Detect which cell encompasses the target text, then output its [X, Y] center coordinate. 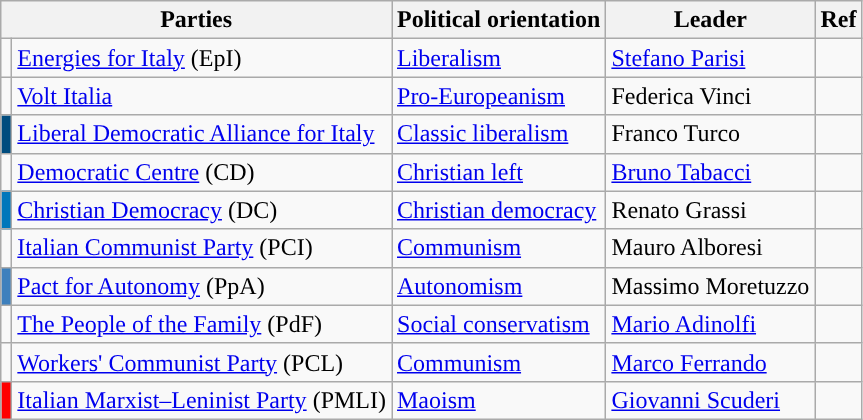
Ref [838, 20]
Liberal Democratic Alliance for Italy [202, 134]
Franco Turco [710, 134]
Federica Vinci [710, 96]
Volt Italia [202, 96]
Christian democracy [499, 210]
Classic liberalism [499, 134]
Italian Marxist–Leninist Party (PMLI) [202, 400]
Christian Democracy (DC) [202, 210]
Italian Communist Party (PCI) [202, 248]
Democratic Centre (CD) [202, 172]
Marco Ferrando [710, 362]
Workers' Communist Party (PCL) [202, 362]
Stefano Parisi [710, 58]
Pact for Autonomy (PpA) [202, 286]
Mauro Alboresi [710, 248]
Massimo Moretuzzo [710, 286]
Social conservatism [499, 324]
The People of the Family (PdF) [202, 324]
Renato Grassi [710, 210]
Giovanni Scuderi [710, 400]
Autonomism [499, 286]
Energies for Italy (EpI) [202, 58]
Christian left [499, 172]
Political orientation [499, 20]
Bruno Tabacci [710, 172]
Parties [196, 20]
Liberalism [499, 58]
Maoism [499, 400]
Pro-Europeanism [499, 96]
Leader [710, 20]
Mario Adinolfi [710, 324]
